Locate the cell with the specified text and output its (X, Y) center coordinate. 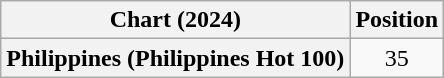
Position (397, 20)
35 (397, 58)
Chart (2024) (176, 20)
Philippines (Philippines Hot 100) (176, 58)
